Return [X, Y] of the center of cell containing provided text 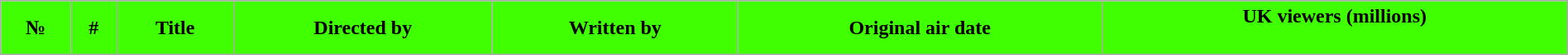
Written by [615, 28]
UK viewers (millions) [1335, 28]
# [94, 28]
Title [175, 28]
Original air date [920, 28]
Directed by [362, 28]
№ [36, 28]
